Return (X, Y) of the center of cell containing provided text 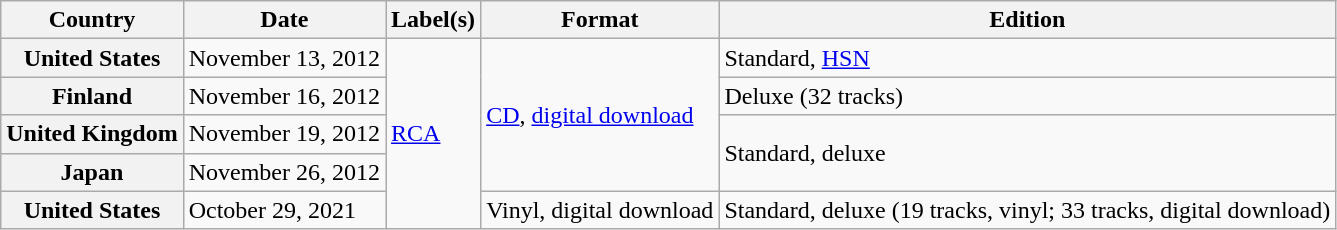
November 26, 2012 (284, 172)
Deluxe (32 tracks) (1028, 96)
United Kingdom (92, 134)
RCA (434, 134)
Date (284, 20)
Standard, deluxe (1028, 153)
Label(s) (434, 20)
November 19, 2012 (284, 134)
Format (600, 20)
Finland (92, 96)
November 16, 2012 (284, 96)
November 13, 2012 (284, 58)
October 29, 2021 (284, 210)
CD, digital download (600, 115)
Japan (92, 172)
Vinyl, digital download (600, 210)
Standard, HSN (1028, 58)
Country (92, 20)
Edition (1028, 20)
Standard, deluxe (19 tracks, vinyl; 33 tracks, digital download) (1028, 210)
